Capture the cell that displays the provided text and extract its (X, Y) central coordinate. 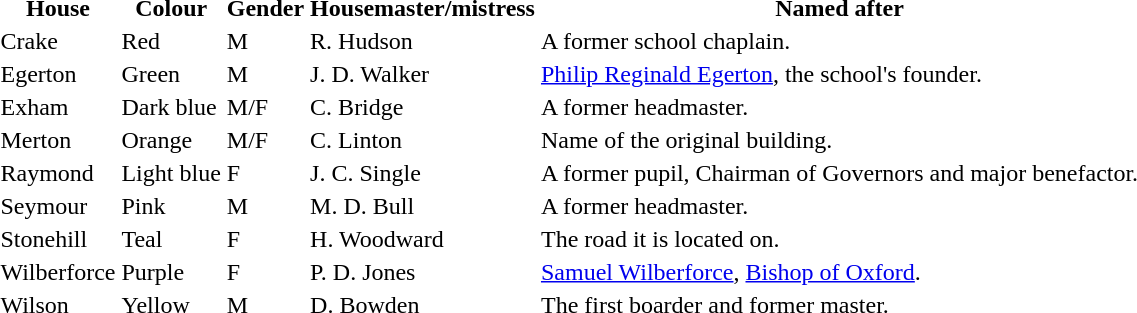
H. Woodward (423, 239)
Teal (171, 239)
Orange (171, 140)
Light blue (171, 173)
Pink (171, 206)
J. D. Walker (423, 74)
C. Bridge (423, 107)
J. C. Single (423, 173)
Green (171, 74)
P. D. Jones (423, 272)
Dark blue (171, 107)
R. Hudson (423, 41)
Red (171, 41)
C. Linton (423, 140)
Purple (171, 272)
M. D. Bull (423, 206)
